Scan for the cell matching the given text and deliver its (x, y) coordinate at center. 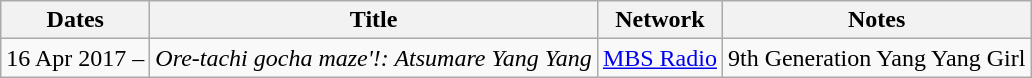
9th Generation Yang Yang Girl (876, 58)
Notes (876, 20)
MBS Radio (660, 58)
Dates (76, 20)
16 Apr 2017 – (76, 58)
Network (660, 20)
Title (374, 20)
Ore-tachi gocha maze'!: Atsumare Yang Yang (374, 58)
